From the cell containing the given text, extract its center point as (x, y) coordinate. 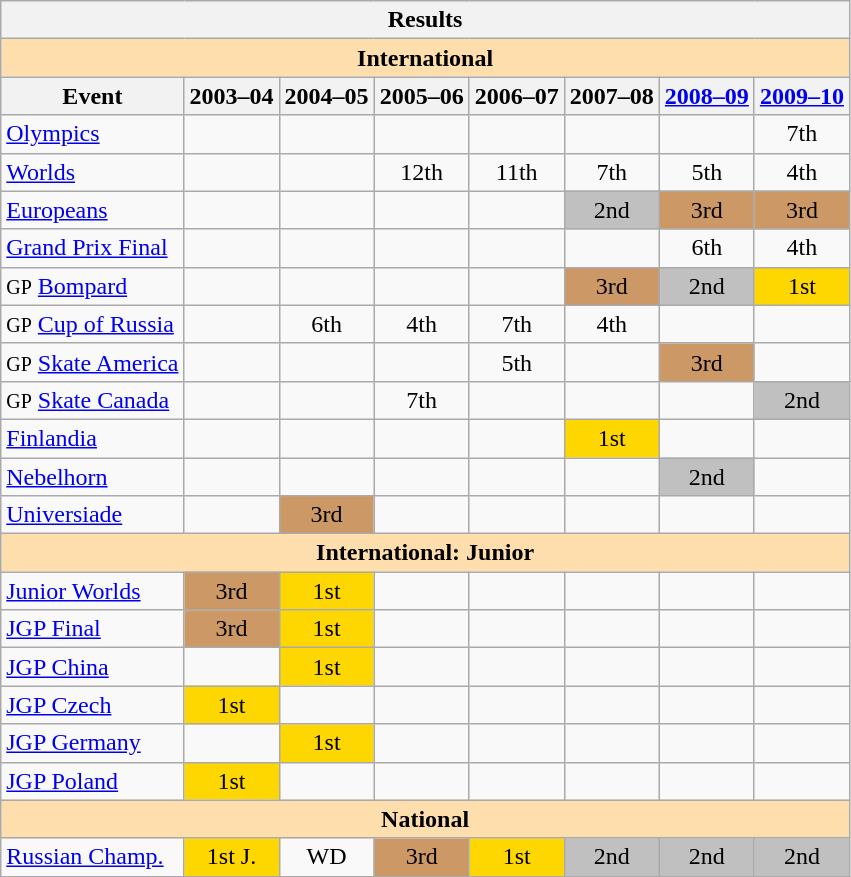
Russian Champ. (92, 857)
1st J. (232, 857)
2004–05 (326, 96)
GP Skate Canada (92, 400)
WD (326, 857)
GP Cup of Russia (92, 324)
International (426, 58)
Nebelhorn (92, 477)
Universiade (92, 515)
2005–06 (422, 96)
JGP Germany (92, 743)
2007–08 (612, 96)
Olympics (92, 134)
Junior Worlds (92, 591)
Results (426, 20)
Europeans (92, 210)
11th (516, 172)
JGP Poland (92, 781)
2003–04 (232, 96)
JGP Final (92, 629)
International: Junior (426, 553)
Grand Prix Final (92, 248)
Event (92, 96)
JGP Czech (92, 705)
12th (422, 172)
Worlds (92, 172)
JGP China (92, 667)
2009–10 (802, 96)
2008–09 (706, 96)
GP Bompard (92, 286)
Finlandia (92, 438)
2006–07 (516, 96)
National (426, 819)
GP Skate America (92, 362)
